Scan for the cell matching the given text and deliver its [x, y] coordinate at center. 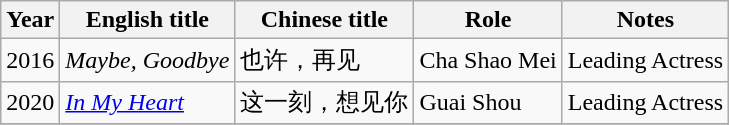
也许，再见 [324, 60]
Guai Shou [488, 102]
Notes [645, 20]
Chinese title [324, 20]
2020 [30, 102]
Cha Shao Mei [488, 60]
这⼀刻，想见你 [324, 102]
Maybe, Goodbye [148, 60]
English title [148, 20]
Role [488, 20]
In My Heart [148, 102]
Year [30, 20]
2016 [30, 60]
